Locate the cell with the specified text and output its (x, y) center coordinate. 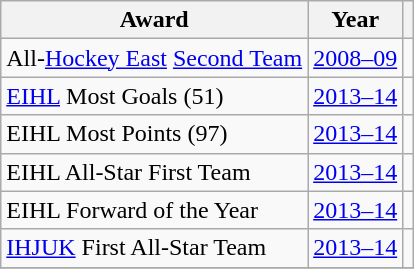
Year (356, 20)
All-Hockey East Second Team (154, 58)
EIHL Forward of the Year (154, 210)
IHJUK First All-Star Team (154, 248)
EIHL All-Star First Team (154, 172)
2008–09 (356, 58)
EIHL Most Points (97) (154, 134)
EIHL Most Goals (51) (154, 96)
Award (154, 20)
